Output the [X, Y] coordinate of the center of the cell containing the given text.  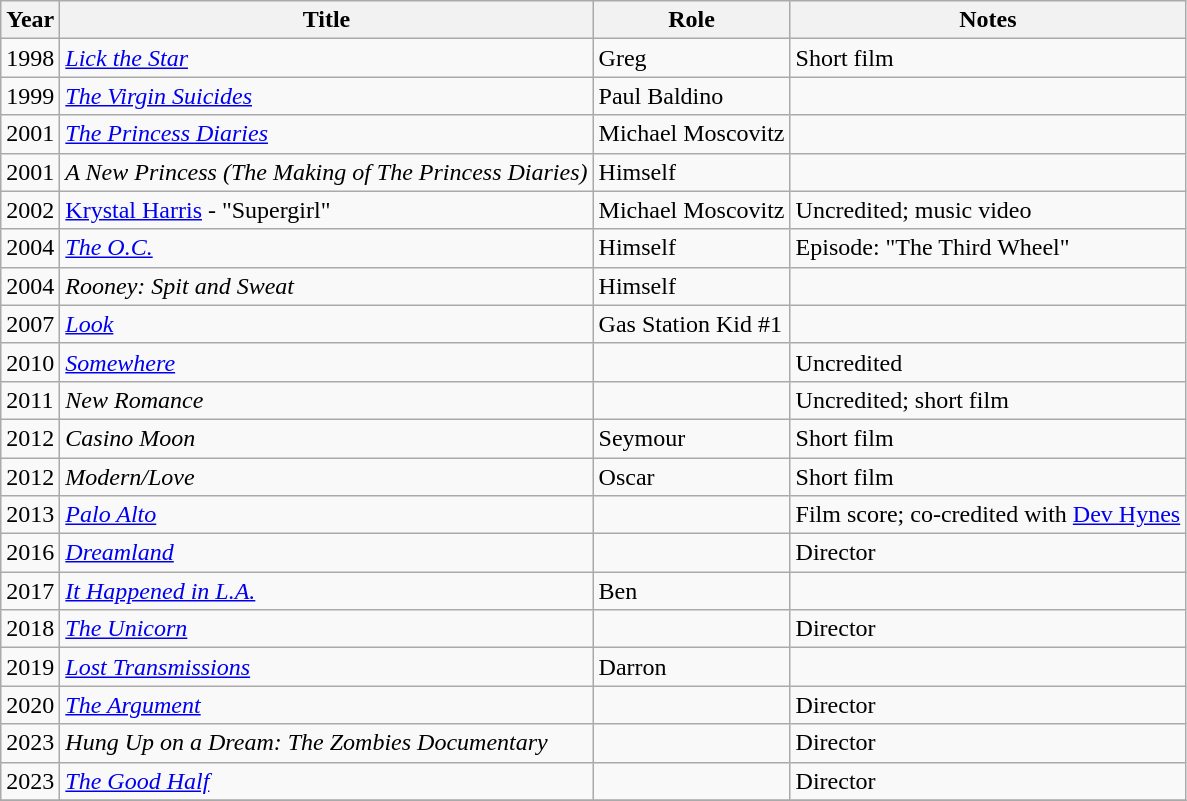
2002 [30, 210]
Modern/Love [326, 477]
2020 [30, 705]
1998 [30, 58]
The Virgin Suicides [326, 96]
It Happened in L.A. [326, 591]
Dreamland [326, 553]
Uncredited; short film [988, 400]
Oscar [692, 477]
2017 [30, 591]
Casino Moon [326, 438]
Uncredited [988, 362]
Palo Alto [326, 515]
The Unicorn [326, 629]
The Princess Diaries [326, 134]
Lick the Star [326, 58]
Notes [988, 20]
Film score; co-credited with Dev Hynes [988, 515]
Ben [692, 591]
Somewhere [326, 362]
1999 [30, 96]
2013 [30, 515]
Year [30, 20]
Paul Baldino [692, 96]
Gas Station Kid #1 [692, 324]
Seymour [692, 438]
2016 [30, 553]
Role [692, 20]
The O.C. [326, 248]
Darron [692, 667]
2018 [30, 629]
Rooney: Spit and Sweat [326, 286]
2007 [30, 324]
Title [326, 20]
2011 [30, 400]
New Romance [326, 400]
Episode: "The Third Wheel" [988, 248]
The Argument [326, 705]
The Good Half [326, 781]
Look [326, 324]
Hung Up on a Dream: The Zombies Documentary [326, 743]
Uncredited; music video [988, 210]
A New Princess (The Making of The Princess Diaries) [326, 172]
Lost Transmissions [326, 667]
Krystal Harris - "Supergirl" [326, 210]
2019 [30, 667]
Greg [692, 58]
2010 [30, 362]
